Determine the (X, Y) coordinate at the center of the cell enclosing the given text.  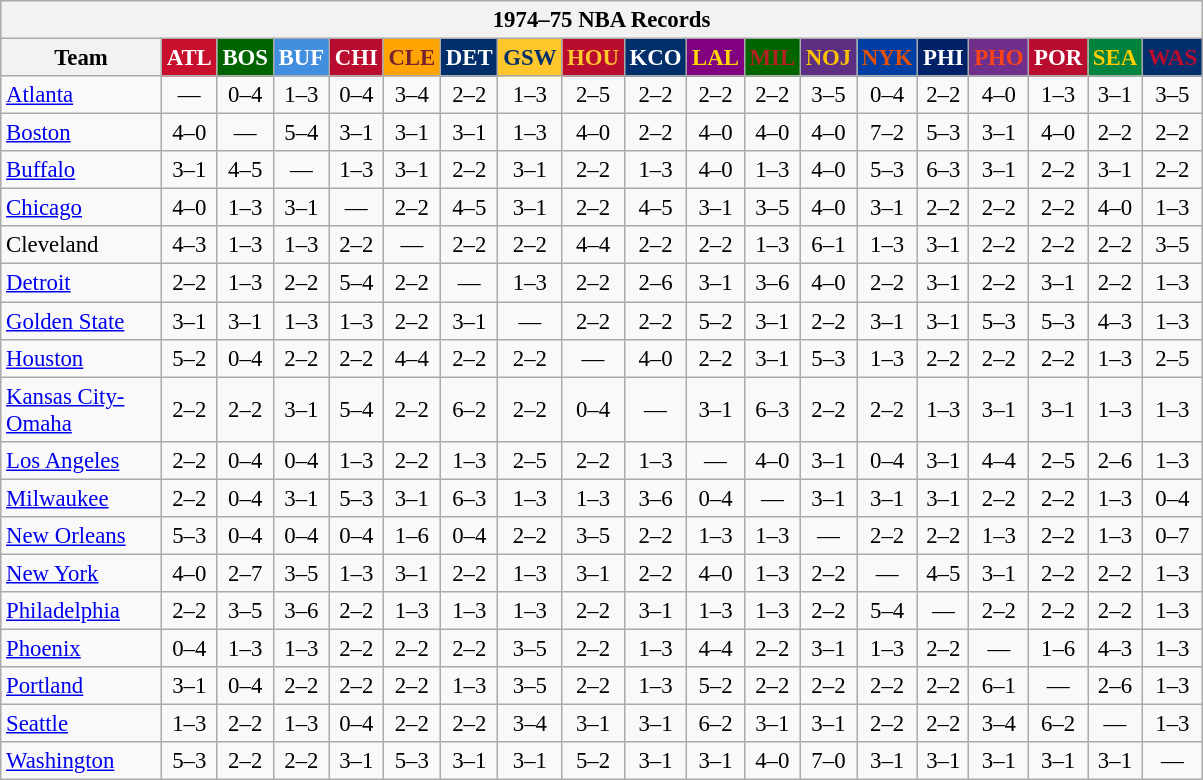
GSW (530, 58)
CLE (412, 58)
SEA (1116, 58)
Buffalo (82, 170)
Cleveland (82, 245)
HOU (594, 58)
CHI (356, 58)
LAL (716, 58)
Milwaukee (82, 498)
New York (82, 573)
7–2 (888, 133)
MIL (772, 58)
Team (82, 58)
Phoenix (82, 648)
BUF (301, 58)
Philadelphia (82, 611)
DET (470, 58)
Chicago (82, 208)
Washington (82, 761)
Los Angeles (82, 460)
ATL (189, 58)
NYK (888, 58)
0–7 (1172, 536)
New Orleans (82, 536)
2–7 (245, 573)
POR (1058, 58)
1974–75 NBA Records (602, 20)
PHO (999, 58)
Seattle (82, 724)
Boston (82, 133)
Golden State (82, 321)
Kansas City-Omaha (82, 410)
Atlanta (82, 95)
Portland (82, 686)
KCO (656, 58)
Detroit (82, 283)
PHI (944, 58)
BOS (245, 58)
Houston (82, 358)
NOJ (828, 58)
7–0 (828, 761)
WAS (1172, 58)
